Find where the given text appears and provide that cell's center as (X, Y) coordinate. 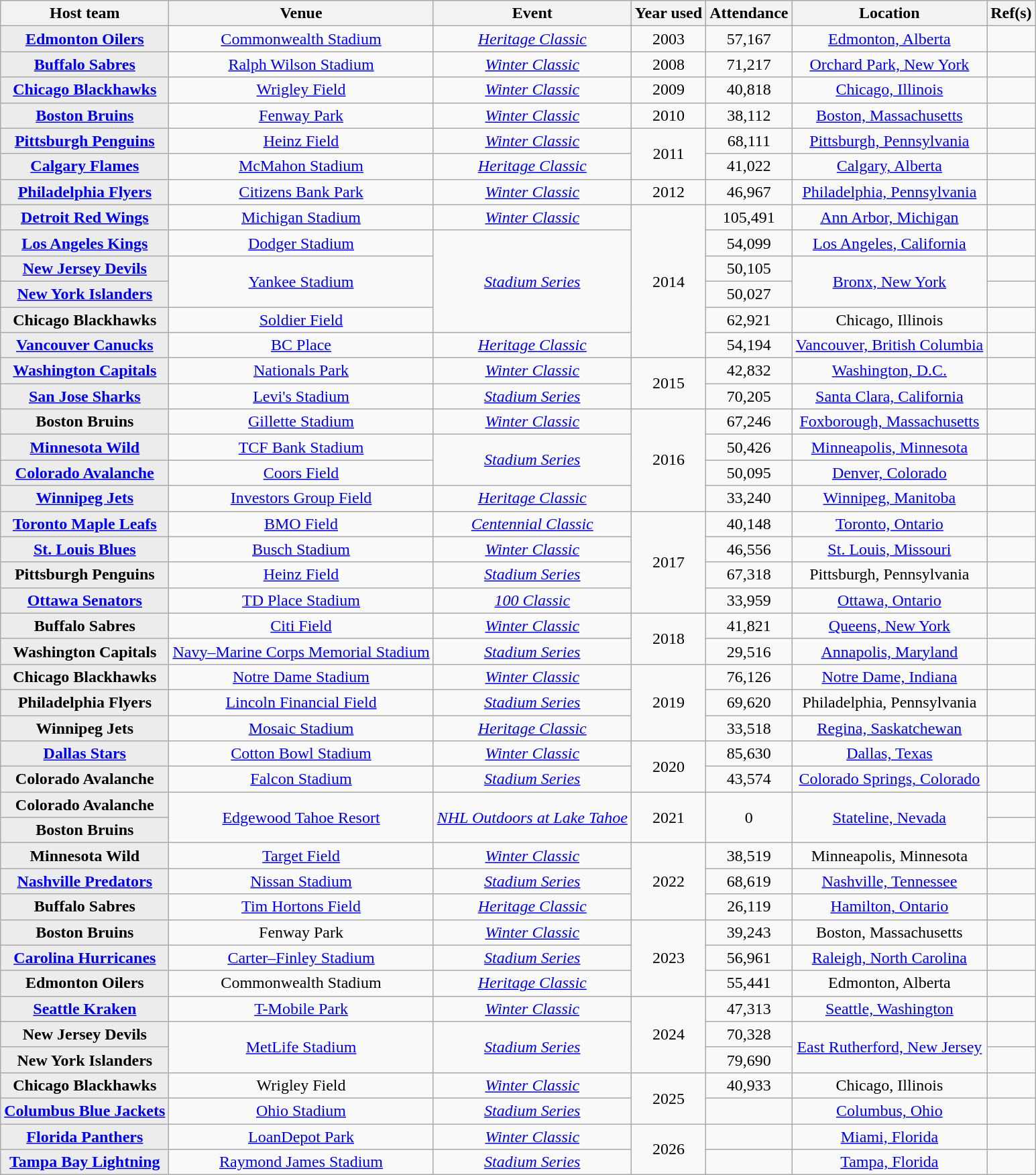
33,518 (749, 728)
Tampa, Florida (889, 1162)
56,961 (749, 958)
Raleigh, North Carolina (889, 958)
50,426 (749, 447)
40,148 (749, 524)
Vancouver, British Columbia (889, 345)
Carolina Hurricanes (84, 958)
Dodger Stadium (301, 243)
Busch Stadium (301, 549)
Event (532, 13)
Columbus, Ohio (889, 1111)
46,556 (749, 549)
Santa Clara, California (889, 396)
Dallas Stars (84, 754)
2020 (668, 767)
Nashville, Tennessee (889, 881)
40,933 (749, 1085)
Calgary, Alberta (889, 166)
Toronto, Ontario (889, 524)
Nationals Park (301, 371)
42,832 (749, 371)
LoanDepot Park (301, 1137)
2021 (668, 818)
Ottawa, Ontario (889, 600)
68,619 (749, 881)
69,620 (749, 702)
Lincoln Financial Field (301, 702)
47,313 (749, 1009)
Navy–Marine Corps Memorial Stadium (301, 651)
TD Place Stadium (301, 600)
Seattle, Washington (889, 1009)
Tim Hortons Field (301, 907)
70,328 (749, 1034)
Ref(s) (1011, 13)
Year used (668, 13)
2017 (668, 562)
67,318 (749, 575)
Ann Arbor, Michigan (889, 217)
62,921 (749, 320)
2018 (668, 638)
40,818 (749, 90)
Seattle Kraken (84, 1009)
Investors Group Field (301, 498)
Denver, Colorado (889, 473)
Carter–Finley Stadium (301, 958)
2026 (668, 1150)
Stateline, Nevada (889, 818)
29,516 (749, 651)
Ralph Wilson Stadium (301, 64)
Winnipeg, Manitoba (889, 498)
2011 (668, 154)
Hamilton, Ontario (889, 907)
Notre Dame, Indiana (889, 677)
2023 (668, 958)
T-Mobile Park (301, 1009)
Raymond James Stadium (301, 1162)
Falcon Stadium (301, 779)
NHL Outdoors at Lake Tahoe (532, 818)
100 Classic (532, 600)
Target Field (301, 856)
Mosaic Stadium (301, 728)
2014 (668, 281)
Vancouver Canucks (84, 345)
70,205 (749, 396)
50,095 (749, 473)
Queens, New York (889, 626)
Toronto Maple Leafs (84, 524)
MetLife Stadium (301, 1047)
67,246 (749, 422)
Foxborough, Massachusetts (889, 422)
Notre Dame Stadium (301, 677)
Location (889, 13)
38,519 (749, 856)
Los Angeles Kings (84, 243)
BC Place (301, 345)
Ottawa Senators (84, 600)
Calgary Flames (84, 166)
Centennial Classic (532, 524)
Yankee Stadium (301, 281)
79,690 (749, 1060)
2019 (668, 702)
68,111 (749, 141)
East Rutherford, New Jersey (889, 1047)
Columbus Blue Jackets (84, 1111)
Levi's Stadium (301, 396)
TCF Bank Stadium (301, 447)
Ohio Stadium (301, 1111)
50,027 (749, 294)
Attendance (749, 13)
85,630 (749, 754)
Nissan Stadium (301, 881)
50,105 (749, 268)
Regina, Saskatchewan (889, 728)
Host team (84, 13)
Orchard Park, New York (889, 64)
2003 (668, 39)
Los Angeles, California (889, 243)
54,194 (749, 345)
Miami, Florida (889, 1137)
2010 (668, 115)
Gillette Stadium (301, 422)
41,022 (749, 166)
0 (749, 818)
Citizens Bank Park (301, 192)
Edgewood Tahoe Resort (301, 818)
71,217 (749, 64)
2008 (668, 64)
41,821 (749, 626)
57,167 (749, 39)
St. Louis, Missouri (889, 549)
St. Louis Blues (84, 549)
76,126 (749, 677)
2012 (668, 192)
2016 (668, 460)
Colorado Springs, Colorado (889, 779)
Florida Panthers (84, 1137)
33,959 (749, 600)
BMO Field (301, 524)
2015 (668, 384)
Venue (301, 13)
26,119 (749, 907)
San Jose Sharks (84, 396)
Michigan Stadium (301, 217)
Detroit Red Wings (84, 217)
43,574 (749, 779)
Cotton Bowl Stadium (301, 754)
39,243 (749, 932)
2022 (668, 881)
Dallas, Texas (889, 754)
33,240 (749, 498)
Coors Field (301, 473)
2024 (668, 1034)
Nashville Predators (84, 881)
Citi Field (301, 626)
Tampa Bay Lightning (84, 1162)
46,967 (749, 192)
Soldier Field (301, 320)
2025 (668, 1098)
Annapolis, Maryland (889, 651)
55,441 (749, 983)
2009 (668, 90)
54,099 (749, 243)
105,491 (749, 217)
Bronx, New York (889, 281)
38,112 (749, 115)
McMahon Stadium (301, 166)
Washington, D.C. (889, 371)
